Find where the given text appears and provide that cell's center as [x, y] coordinate. 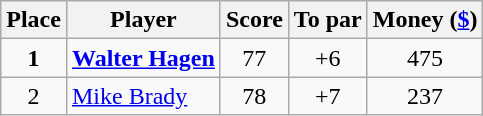
475 [425, 58]
Place [34, 20]
+6 [328, 58]
+7 [328, 96]
77 [254, 58]
78 [254, 96]
Money ($) [425, 20]
Mike Brady [143, 96]
2 [34, 96]
To par [328, 20]
Score [254, 20]
237 [425, 96]
Walter Hagen [143, 58]
Player [143, 20]
1 [34, 58]
